Return the [x, y] coordinate for the center point of the cell that contains the specified text.  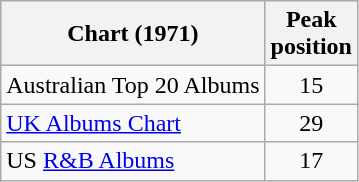
UK Albums Chart [133, 123]
15 [311, 85]
Peakposition [311, 34]
29 [311, 123]
17 [311, 161]
US R&B Albums [133, 161]
Australian Top 20 Albums [133, 85]
Chart (1971) [133, 34]
